Capture the cell that displays the provided text and extract its (x, y) central coordinate. 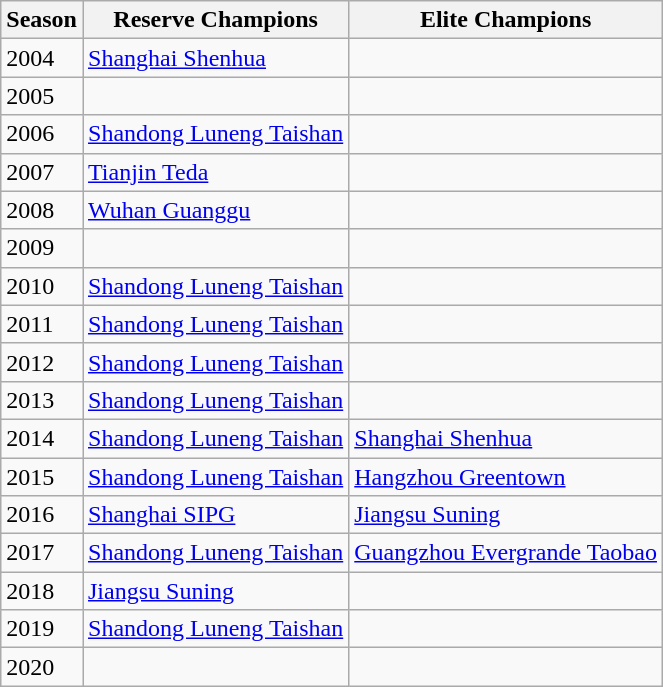
Tianjin Teda (215, 172)
2010 (42, 286)
2006 (42, 134)
2015 (42, 477)
2019 (42, 629)
Elite Champions (506, 20)
2013 (42, 400)
2014 (42, 438)
Guangzhou Evergrande Taobao (506, 553)
2005 (42, 96)
2008 (42, 210)
2018 (42, 591)
2017 (42, 553)
Shanghai SIPG (215, 515)
2009 (42, 248)
Wuhan Guanggu (215, 210)
Hangzhou Greentown (506, 477)
2012 (42, 362)
2016 (42, 515)
2011 (42, 324)
Reserve Champions (215, 20)
2020 (42, 667)
2004 (42, 58)
Season (42, 20)
2007 (42, 172)
